Search for the cell housing the specified text and yield its (X, Y) center coordinate. 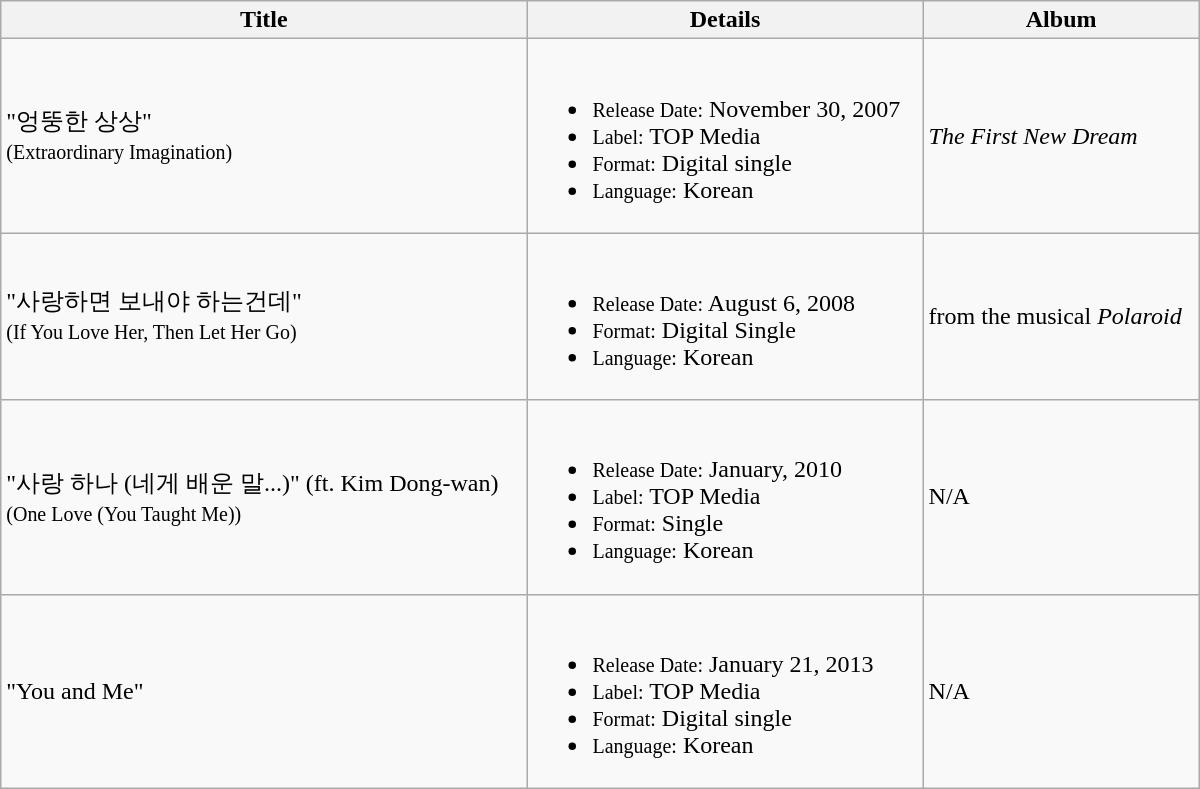
from the musical Polaroid (1061, 316)
Release Date: January 21, 2013Label: TOP MediaFormat: Digital singleLanguage: Korean (725, 691)
Album (1061, 20)
Release Date: January, 2010Label: TOP MediaFormat: SingleLanguage: Korean (725, 497)
"You and Me" (264, 691)
Title (264, 20)
"사랑하면 보내야 하는건데" (If You Love Her, Then Let Her Go) (264, 316)
"사랑 하나 (네게 배운 말...)" (ft. Kim Dong-wan)(One Love (You Taught Me)) (264, 497)
Release Date: August 6, 2008Format: Digital SingleLanguage: Korean (725, 316)
Release Date: November 30, 2007Label: TOP MediaFormat: Digital singleLanguage: Korean (725, 136)
"엉뚱한 상상" (Extraordinary Imagination) (264, 136)
The First New Dream (1061, 136)
Details (725, 20)
